Return the [X, Y] coordinate for the center point of the cell that contains the specified text.  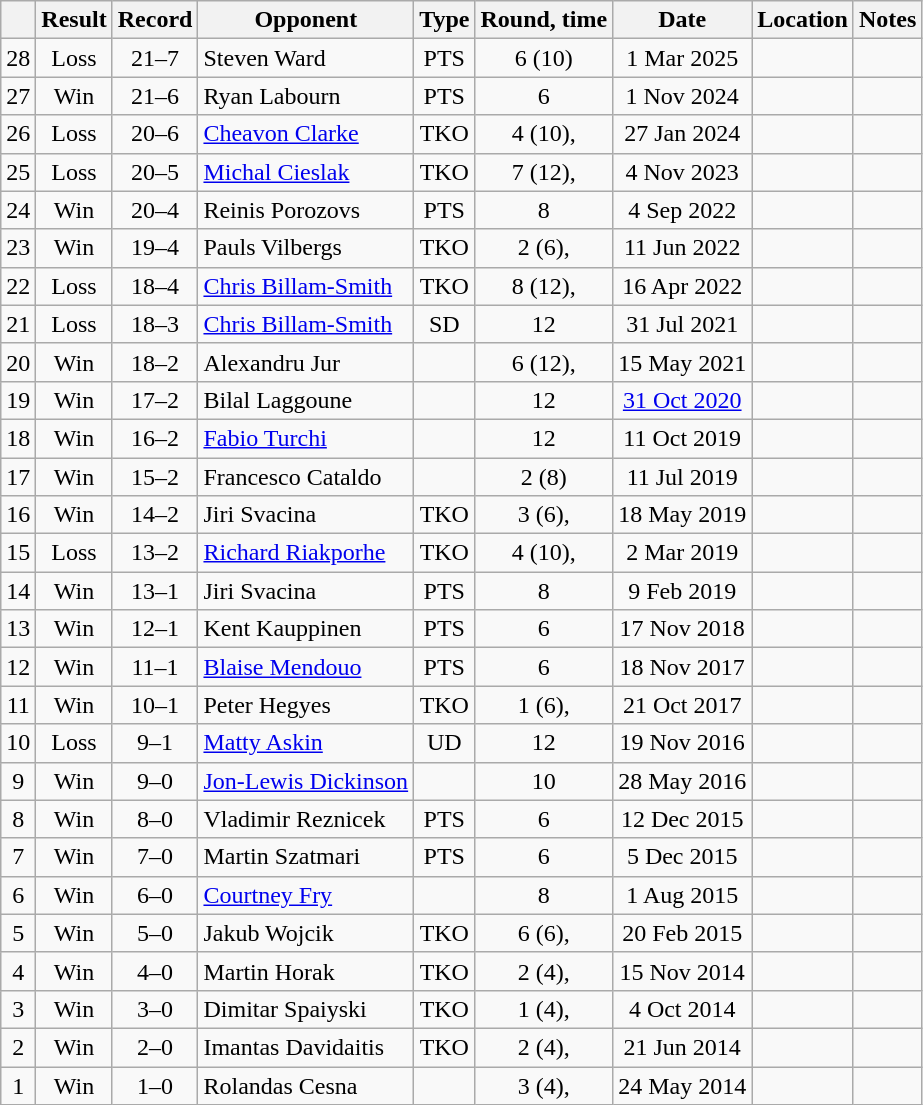
19 Nov 2016 [682, 743]
Imantas Davidaitis [306, 1047]
13 [18, 629]
20–4 [155, 210]
7 (12), [544, 172]
6 (12), [544, 362]
26 [18, 134]
Courtney Fry [306, 895]
19 [18, 400]
20 Feb 2015 [682, 933]
15 Nov 2014 [682, 971]
2–0 [155, 1047]
24 May 2014 [682, 1085]
3 [18, 1009]
21 Jun 2014 [682, 1047]
22 [18, 286]
18 May 2019 [682, 515]
4 Sep 2022 [682, 210]
2 (8) [544, 477]
11 [18, 705]
7–0 [155, 857]
Dimitar Spaiyski [306, 1009]
Peter Hegyes [306, 705]
19–4 [155, 248]
27 [18, 96]
20–5 [155, 172]
20–6 [155, 134]
21–6 [155, 96]
Martin Horak [306, 971]
Record [155, 20]
1–0 [155, 1085]
Opponent [306, 20]
18–3 [155, 324]
3 (4), [544, 1085]
Alexandru Jur [306, 362]
12–1 [155, 629]
9–0 [155, 781]
9 Feb 2019 [682, 591]
16 [18, 515]
8 (12), [544, 286]
1 Mar 2025 [682, 58]
Kent Kauppinen [306, 629]
24 [18, 210]
4 Nov 2023 [682, 172]
25 [18, 172]
15 [18, 553]
Pauls Vilbergs [306, 248]
6–0 [155, 895]
8–0 [155, 819]
Martin Szatmari [306, 857]
4–0 [155, 971]
12 Dec 2015 [682, 819]
16–2 [155, 438]
5 [18, 933]
Date [682, 20]
3–0 [155, 1009]
18 Nov 2017 [682, 667]
1 (4), [544, 1009]
11 Jul 2019 [682, 477]
23 [18, 248]
15 May 2021 [682, 362]
1 (6), [544, 705]
28 [18, 58]
13–2 [155, 553]
Type [444, 20]
31 Oct 2020 [682, 400]
Result [74, 20]
1 Aug 2015 [682, 895]
1 Nov 2024 [682, 96]
2 [18, 1047]
6 (10) [544, 58]
SD [444, 324]
Richard Riakporhe [306, 553]
14–2 [155, 515]
21 [18, 324]
Steven Ward [306, 58]
14 [18, 591]
16 Apr 2022 [682, 286]
Francesco Cataldo [306, 477]
2 (6), [544, 248]
5 Dec 2015 [682, 857]
28 May 2016 [682, 781]
Cheavon Clarke [306, 134]
15–2 [155, 477]
11 Jun 2022 [682, 248]
27 Jan 2024 [682, 134]
Ryan Labourn [306, 96]
17–2 [155, 400]
5–0 [155, 933]
Rolandas Cesna [306, 1085]
11–1 [155, 667]
9–1 [155, 743]
18 [18, 438]
7 [18, 857]
3 (6), [544, 515]
13–1 [155, 591]
Fabio Turchi [306, 438]
1 [18, 1085]
Bilal Laggoune [306, 400]
Jakub Wojcik [306, 933]
21 Oct 2017 [682, 705]
18–2 [155, 362]
21–7 [155, 58]
Vladimir Reznicek [306, 819]
Blaise Mendouo [306, 667]
Jon-Lewis Dickinson [306, 781]
Round, time [544, 20]
2 Mar 2019 [682, 553]
4 Oct 2014 [682, 1009]
9 [18, 781]
4 [18, 971]
20 [18, 362]
6 (6), [544, 933]
18–4 [155, 286]
17 Nov 2018 [682, 629]
11 Oct 2019 [682, 438]
31 Jul 2021 [682, 324]
Reinis Porozovs [306, 210]
17 [18, 477]
Notes [887, 20]
UD [444, 743]
Matty Askin [306, 743]
Michal Cieslak [306, 172]
Location [803, 20]
10–1 [155, 705]
